Extract the (X, Y) coordinate from the center of the cell holding the provided text.  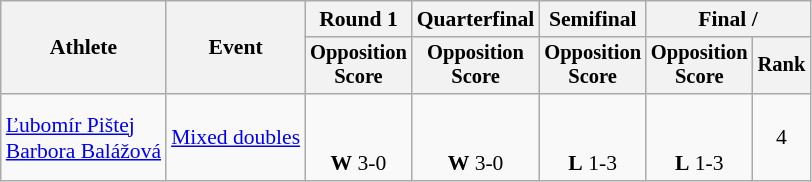
Round 1 (358, 19)
Ľubomír PištejBarbora Balážová (84, 138)
Final / (728, 19)
4 (782, 138)
Rank (782, 66)
Mixed doubles (236, 138)
Semifinal (592, 19)
Event (236, 48)
Quarterfinal (476, 19)
Athlete (84, 48)
